Detect which cell encompasses the target text, then output its [x, y] center coordinate. 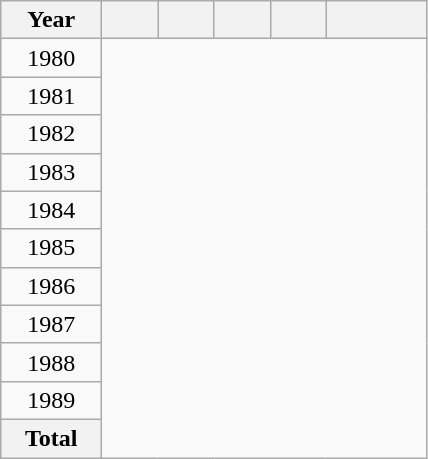
1989 [52, 400]
1983 [52, 172]
1987 [52, 324]
1985 [52, 248]
1981 [52, 96]
Year [52, 20]
1988 [52, 362]
Total [52, 438]
1980 [52, 58]
1986 [52, 286]
1984 [52, 210]
1982 [52, 134]
